Capture the cell that displays the provided text and extract its [x, y] central coordinate. 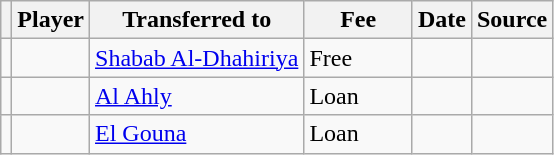
Shabab Al-Dhahiriya [197, 58]
El Gouna [197, 134]
Al Ahly [197, 96]
Transferred to [197, 20]
Free [358, 58]
Date [442, 20]
Fee [358, 20]
Player [51, 20]
Source [512, 20]
